Identify which cell holds the provided text, then report its [x, y] central coordinate. 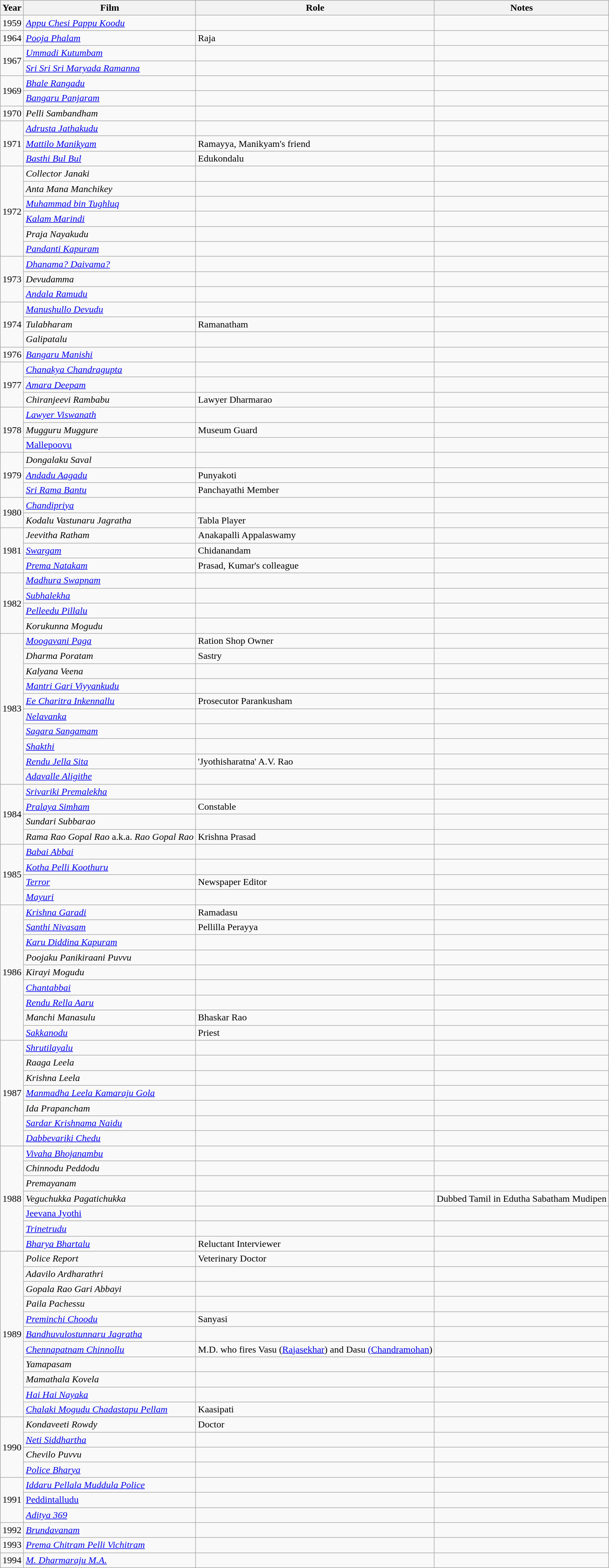
1987 [12, 1093]
Sardar Krishnama Naidu [110, 1123]
Kondaveeti Rowdy [110, 1425]
Adrusta Jathakudu [110, 128]
Neti Siddhartha [110, 1440]
Ramanatham [315, 324]
Hai Hai Nayaka [110, 1394]
Punyakoti [315, 475]
Chidanandam [315, 550]
Dongalaku Saval [110, 460]
1982 [12, 603]
1978 [12, 430]
Gopala Rao Gari Abbayi [110, 1289]
Paila Pachessu [110, 1304]
Raja [315, 38]
Madhura Swapnam [110, 580]
1989 [12, 1334]
Appu Chesi Pappu Koodu [110, 23]
Bangaru Manishi [110, 354]
Manchi Manasulu [110, 1018]
Pelli Sambandham [110, 113]
1967 [12, 61]
Kotha Pelli Koothuru [110, 867]
Police Bharya [110, 1470]
Praja Nayakudu [110, 234]
Edukondalu [315, 158]
Chiranjeevi Rambabu [110, 400]
Sastry [315, 656]
Kodalu Vastunaru Jagratha [110, 520]
Ummadi Kutumbam [110, 53]
Priest [315, 1033]
Chanakya Chandragupta [110, 369]
Sanyasi [315, 1319]
1988 [12, 1199]
Chevilo Puvvu [110, 1455]
Dhanama? Daivama? [110, 264]
Sagara Sangamam [110, 731]
Ramadasu [315, 912]
1972 [12, 211]
Chinnodu Peddodu [110, 1168]
Anta Mana Manchikey [110, 189]
1984 [12, 814]
Pellilla Perayya [315, 927]
Trinetrudu [110, 1229]
Sri Sri Sri Maryada Ramanna [110, 68]
1986 [12, 972]
Pralaya Simham [110, 807]
Dabbevariki Chedu [110, 1138]
Prasad, Kumar's colleague [315, 565]
1990 [12, 1447]
Role [315, 8]
Bharya Bhartalu [110, 1244]
Panchayathi Member [315, 490]
Kirayi Mogudu [110, 972]
Kalyana Veena [110, 671]
Srivariki Premalekha [110, 792]
Mantri Gari Viyyankudu [110, 686]
Anakapalli Appalaswamy [315, 535]
Sundari Subbarao [110, 822]
Year [12, 8]
Bhale Rangadu [110, 83]
Shakthi [110, 746]
Newspaper Editor [315, 882]
Sri Rama Bantu [110, 490]
Andala Ramudu [110, 294]
Museum Guard [315, 430]
1992 [12, 1530]
Premayanam [110, 1184]
Chantabbai [110, 988]
Mayuri [110, 897]
Rendu Jella Sita [110, 761]
Santhi Nivasam [110, 927]
1974 [12, 324]
Korukunna Mogudu [110, 626]
1973 [12, 279]
'Jyothisharatna' A.V. Rao [315, 761]
Amara Deepam [110, 384]
Prema Chitram Pelli Vichitram [110, 1545]
Yamapasam [110, 1364]
1964 [12, 38]
Preminchi Choodu [110, 1319]
1970 [12, 113]
Manmadha Leela Kamaraju Gola [110, 1093]
Mugguru Muggure [110, 430]
1969 [12, 91]
Film [110, 8]
1980 [12, 513]
1971 [12, 143]
Babai Abbai [110, 852]
Muhammad bin Tughluq [110, 204]
Pooja Phalam [110, 38]
Krishna Leela [110, 1078]
1959 [12, 23]
Raaga Leela [110, 1063]
Mallepoovu [110, 445]
Jeevana Jyothi [110, 1214]
1977 [12, 384]
Rama Rao Gopal Rao a.k.a. Rao Gopal Rao [110, 837]
1993 [12, 1545]
1985 [12, 874]
M.D. who fires Vasu (Rajasekhar) and Dasu (Chandramohan) [315, 1349]
Collector Janaki [110, 173]
Andadu Aagadu [110, 475]
Tulabharam [110, 324]
Kaasipati [315, 1410]
Moogavani Paga [110, 641]
Ee Charitra Inkennallu [110, 701]
Poojaku Panikiraani Puvvu [110, 957]
Police Report [110, 1259]
Lawyer Dharmarao [315, 400]
Vivaha Bhojanambu [110, 1153]
Brundavanam [110, 1530]
Doctor [315, 1425]
Karu Diddina Kapuram [110, 942]
Nelavanka [110, 716]
Lawyer Viswanath [110, 415]
Basthi Bul Bul [110, 158]
Constable [315, 807]
Veguchukka Pagatichukka [110, 1199]
1976 [12, 354]
Bangaru Panjaram [110, 98]
1981 [12, 550]
Krishna Prasad [315, 837]
Mamathala Kovela [110, 1379]
Adavilo Ardharathri [110, 1274]
Peddintalludu [110, 1500]
Devudamma [110, 279]
Pandanti Kapuram [110, 249]
Kalam Marindi [110, 219]
Dharma Poratam [110, 656]
Subhalekha [110, 596]
Ramayya, Manikyam's friend [315, 143]
Tabla Player [315, 520]
1991 [12, 1500]
Mattilo Manikyam [110, 143]
M. Dharmaraju M.A. [110, 1560]
1994 [12, 1560]
Veterinary Doctor [315, 1259]
Jeevitha Ratham [110, 535]
Iddaru Pellala Muddula Police [110, 1485]
Chandipriya [110, 505]
Bhaskar Rao [315, 1018]
Aditya 369 [110, 1515]
Prosecutor Parankusham [315, 701]
Krishna Garadi [110, 912]
Adavalle Aligithe [110, 776]
1983 [12, 709]
Sakkanodu [110, 1033]
1979 [12, 475]
Rendu Rella Aaru [110, 1003]
Chalaki Mogudu Chadastapu Pellam [110, 1410]
Chennapatnam Chinnollu [110, 1349]
Ration Shop Owner [315, 641]
Prema Natakam [110, 565]
Swargam [110, 550]
Reluctant Interviewer [315, 1244]
Dubbed Tamil in Edutha Sabatham Mudipen [522, 1199]
Pelleedu Pillalu [110, 611]
Manushullo Devudu [110, 309]
Shrutilayalu [110, 1048]
Galipatalu [110, 339]
Bandhuvulostunnaru Jagratha [110, 1334]
Terror [110, 882]
Notes [522, 8]
Ida Prapancham [110, 1108]
